For the text-containing cell, return its midpoint in [X, Y] coordinate format. 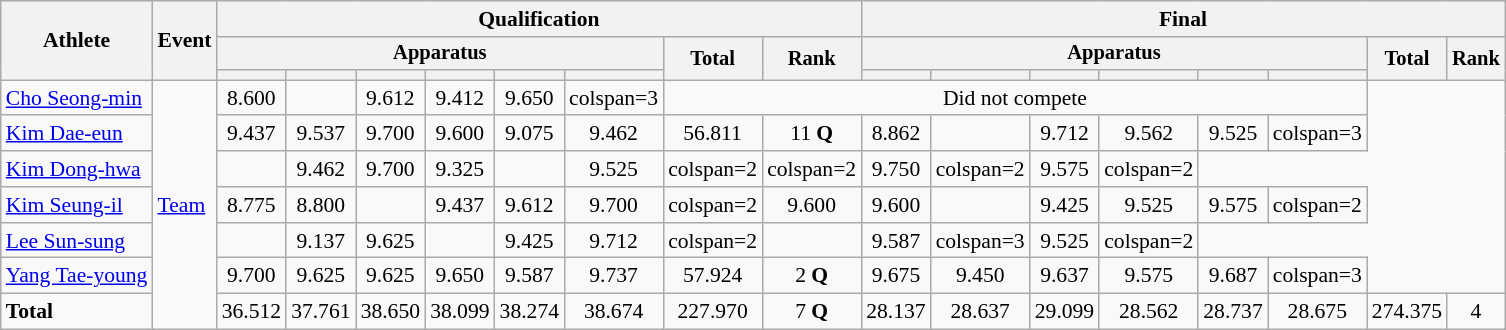
28.637 [980, 312]
227.970 [712, 312]
Athlete [77, 40]
2 Q [812, 276]
Lee Sun-sung [77, 241]
37.761 [320, 312]
Team [184, 204]
7 Q [812, 312]
9.687 [1232, 276]
28.137 [896, 312]
Kim Dong-hwa [77, 169]
38.274 [530, 312]
9.750 [896, 169]
28.675 [1318, 312]
28.562 [1148, 312]
9.450 [980, 276]
9.075 [530, 134]
Cho Seong-min [77, 98]
Qualification [540, 19]
9.637 [1064, 276]
38.099 [460, 312]
Kim Seung-il [77, 205]
11 Q [812, 134]
29.099 [1064, 312]
9.537 [320, 134]
274.375 [1407, 312]
4 [1476, 312]
56.811 [712, 134]
Event [184, 40]
38.674 [614, 312]
Kim Dae-eun [77, 134]
8.600 [252, 98]
9.737 [614, 276]
9.562 [1148, 134]
Yang Tae-young [77, 276]
38.650 [390, 312]
9.412 [460, 98]
8.775 [252, 205]
Final [1183, 19]
8.800 [320, 205]
28.737 [1232, 312]
9.137 [320, 241]
9.675 [896, 276]
8.862 [896, 134]
57.924 [712, 276]
Did not compete [1015, 98]
36.512 [252, 312]
9.325 [460, 169]
